From the cell containing the given text, extract its center point as (x, y) coordinate. 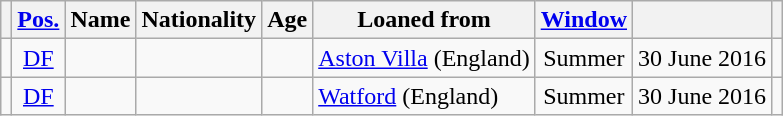
Watford (England) (424, 96)
Aston Villa (England) (424, 58)
Window (584, 20)
Nationality (199, 20)
Pos. (38, 20)
Name (100, 20)
Age (288, 20)
Loaned from (424, 20)
